From the cell containing the given text, extract its center point as [x, y] coordinate. 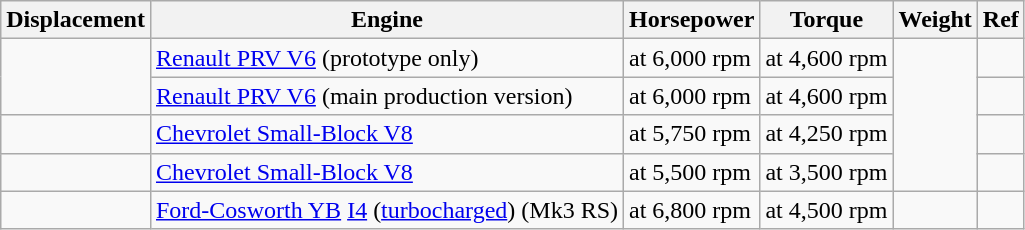
Ref [1000, 20]
Horsepower [692, 20]
at 5,750 rpm [692, 134]
at 4,500 rpm [826, 210]
Renault PRV V6 (prototype only) [386, 58]
at 6,800 rpm [692, 210]
Renault PRV V6 (main production version) [386, 96]
at 3,500 rpm [826, 172]
Displacement [76, 20]
Torque [826, 20]
at 4,250 rpm [826, 134]
Ford-Cosworth YB I4 (turbocharged) (Mk3 RS) [386, 210]
Weight [935, 20]
at 5,500 rpm [692, 172]
Engine [386, 20]
